Provide the [x, y] coordinate of the cell's center where the given text is located.  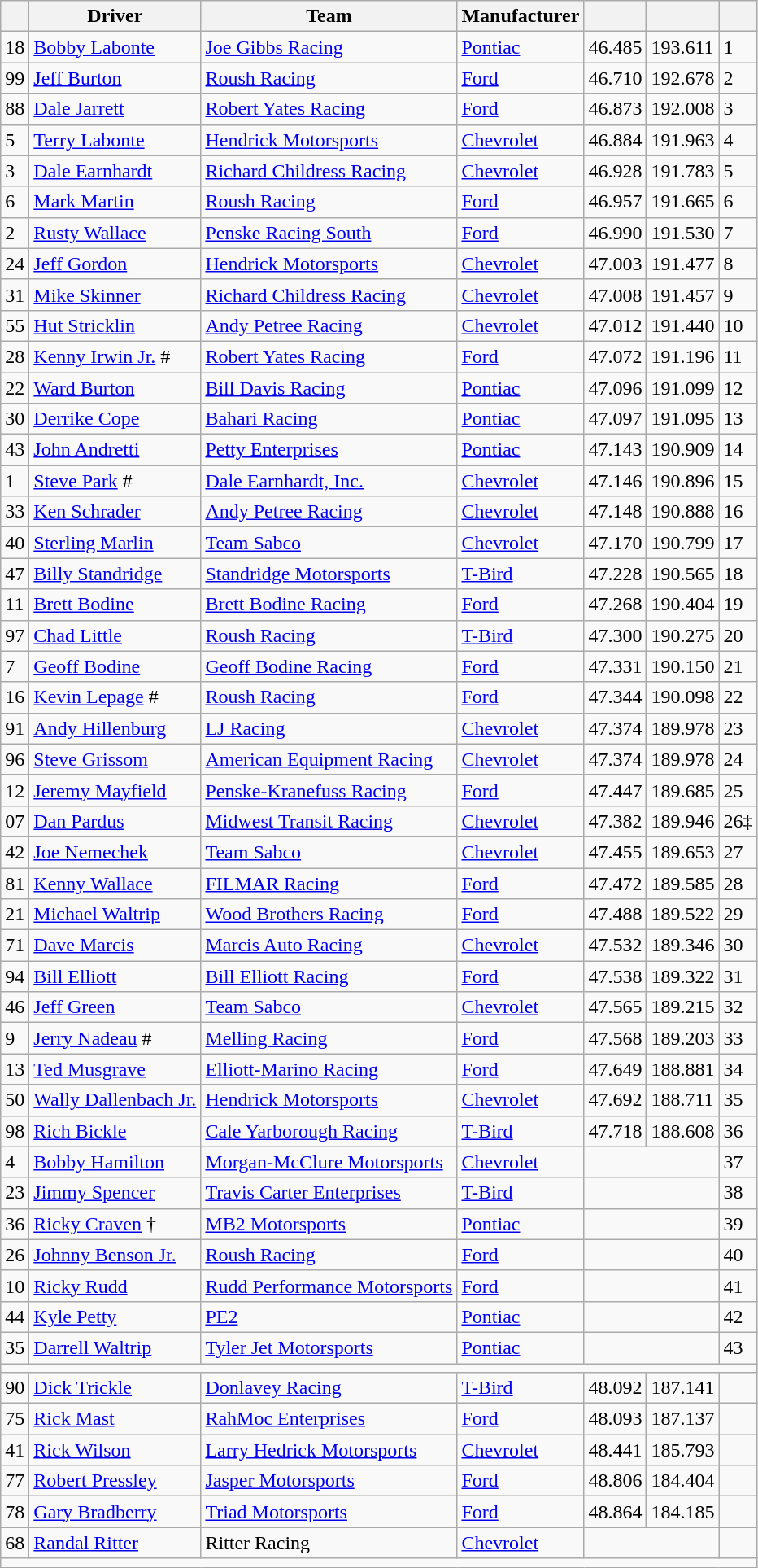
Ricky Craven † [115, 1224]
14 [738, 450]
46.485 [615, 47]
Brett Bodine Racing [329, 605]
Jeff Burton [115, 78]
96 [15, 759]
46.710 [615, 78]
Joe Nemechek [115, 852]
Rusty Wallace [115, 233]
191.457 [683, 295]
192.678 [683, 78]
Billy Standridge [115, 574]
190.275 [683, 635]
48.806 [615, 1481]
50 [15, 1100]
Triad Motorsports [329, 1512]
Joe Gibbs Racing [329, 47]
20 [738, 635]
Andy Hillenburg [115, 728]
Jerry Nadeau # [115, 1038]
98 [15, 1131]
47.649 [615, 1069]
46.990 [615, 233]
Steve Park # [115, 481]
91 [15, 728]
Hut Stricklin [115, 325]
187.137 [683, 1419]
Sterling Marlin [115, 543]
68 [15, 1543]
Jeff Green [115, 1007]
191.099 [683, 388]
48.093 [615, 1419]
PE2 [329, 1317]
47.096 [615, 388]
189.346 [683, 946]
Jasper Motorsports [329, 1481]
RahMoc Enterprises [329, 1419]
184.185 [683, 1512]
Michael Waltrip [115, 915]
47.143 [615, 450]
188.608 [683, 1131]
Standridge Motorsports [329, 574]
Ritter Racing [329, 1543]
97 [15, 635]
Marcis Auto Racing [329, 946]
Jeremy Mayfield [115, 790]
188.881 [683, 1069]
88 [15, 109]
Ken Schrader [115, 512]
MB2 Motorsports [329, 1224]
8 [738, 264]
Ricky Rudd [115, 1286]
47.097 [615, 419]
17 [738, 543]
81 [15, 883]
47.148 [615, 512]
Team [329, 16]
29 [738, 915]
47.718 [615, 1131]
90 [15, 1388]
55 [15, 325]
47.538 [615, 976]
Wood Brothers Racing [329, 915]
44 [15, 1317]
Penske-Kranefuss Racing [329, 790]
190.150 [683, 666]
Bahari Racing [329, 419]
193.611 [683, 47]
Mike Skinner [115, 295]
Rick Mast [115, 1419]
189.685 [683, 790]
189.522 [683, 915]
Elliott-Marino Racing [329, 1069]
47.012 [615, 325]
Brett Bodine [115, 605]
34 [738, 1069]
Bill Elliott [115, 976]
Bobby Labonte [115, 47]
47.300 [615, 635]
191.196 [683, 356]
26‡ [738, 821]
Kenny Irwin Jr. # [115, 356]
189.215 [683, 1007]
Chad Little [115, 635]
47.228 [615, 574]
191.477 [683, 264]
47.268 [615, 605]
191.530 [683, 233]
47.072 [615, 356]
190.565 [683, 574]
Cale Yarborough Racing [329, 1131]
189.322 [683, 976]
47.170 [615, 543]
71 [15, 946]
47.488 [615, 915]
Geoff Bodine Racing [329, 666]
38 [738, 1193]
189.585 [683, 883]
75 [15, 1419]
77 [15, 1481]
Tyler Jet Motorsports [329, 1347]
47.344 [615, 697]
Morgan-McClure Motorsports [329, 1162]
Steve Grissom [115, 759]
189.653 [683, 852]
48.441 [615, 1450]
Manufacturer [521, 16]
47.008 [615, 295]
Kevin Lepage # [115, 697]
191.783 [683, 171]
Dale Earnhardt, Inc. [329, 481]
Gary Bradberry [115, 1512]
190.404 [683, 605]
188.711 [683, 1100]
Bobby Hamilton [115, 1162]
47.455 [615, 852]
Mark Martin [115, 202]
47.382 [615, 821]
94 [15, 976]
46.928 [615, 171]
185.793 [683, 1450]
Dale Earnhardt [115, 171]
190.909 [683, 450]
192.008 [683, 109]
LJ Racing [329, 728]
48.092 [615, 1388]
191.665 [683, 202]
Rudd Performance Motorsports [329, 1286]
Darrell Waltrip [115, 1347]
187.141 [683, 1388]
Kenny Wallace [115, 883]
47.331 [615, 666]
47.532 [615, 946]
190.896 [683, 481]
190.799 [683, 543]
Travis Carter Enterprises [329, 1193]
32 [738, 1007]
47.146 [615, 481]
47.565 [615, 1007]
39 [738, 1224]
07 [15, 821]
Rick Wilson [115, 1450]
191.440 [683, 325]
48.864 [615, 1512]
184.404 [683, 1481]
19 [738, 605]
Petty Enterprises [329, 450]
37 [738, 1162]
Wally Dallenbach Jr. [115, 1100]
Dale Jarrett [115, 109]
47 [15, 574]
190.098 [683, 697]
46.873 [615, 109]
Geoff Bodine [115, 666]
27 [738, 852]
Ted Musgrave [115, 1069]
47.692 [615, 1100]
47.447 [615, 790]
Midwest Transit Racing [329, 821]
189.946 [683, 821]
46.884 [615, 140]
47.003 [615, 264]
191.963 [683, 140]
47.568 [615, 1038]
Driver [115, 16]
26 [15, 1255]
Randal Ritter [115, 1543]
99 [15, 78]
Dave Marcis [115, 946]
47.472 [615, 883]
Terry Labonte [115, 140]
Ward Burton [115, 388]
Derrike Cope [115, 419]
Larry Hedrick Motorsports [329, 1450]
Donlavey Racing [329, 1388]
46 [15, 1007]
Rich Bickle [115, 1131]
Dan Pardus [115, 821]
15 [738, 481]
Bill Davis Racing [329, 388]
American Equipment Racing [329, 759]
46.957 [615, 202]
190.888 [683, 512]
John Andretti [115, 450]
Bill Elliott Racing [329, 976]
Robert Pressley [115, 1481]
Kyle Petty [115, 1317]
Penske Racing South [329, 233]
Jeff Gordon [115, 264]
78 [15, 1512]
Melling Racing [329, 1038]
25 [738, 790]
Jimmy Spencer [115, 1193]
FILMAR Racing [329, 883]
Johnny Benson Jr. [115, 1255]
189.203 [683, 1038]
191.095 [683, 419]
Dick Trickle [115, 1388]
